Capture the cell that displays the provided text and extract its (x, y) central coordinate. 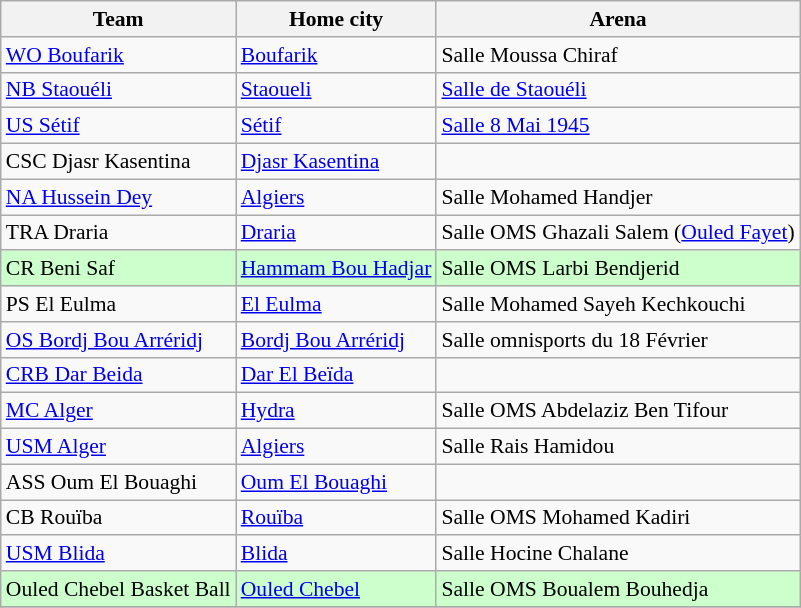
El Eulma (336, 304)
Salle OMS Mohamed Kadiri (618, 518)
Home city (336, 19)
Boufarik (336, 55)
MC Alger (118, 411)
CRB Dar Beida (118, 375)
WO Boufarik (118, 55)
ASS Oum El Bouaghi (118, 482)
USM Blida (118, 554)
USM Alger (118, 447)
Salle Moussa Chiraf (618, 55)
Salle de Staouéli (618, 90)
Salle OMS Ghazali Salem (Ouled Fayet) (618, 233)
Oum El Bouaghi (336, 482)
CR Beni Saf (118, 269)
Salle Hocine Chalane (618, 554)
Sétif (336, 126)
Salle Rais Hamidou (618, 447)
Dar El Beïda (336, 375)
Hydra (336, 411)
OS Bordj Bou Arréridj (118, 340)
Salle OMS Larbi Bendjerid (618, 269)
Djasr Kasentina (336, 162)
Salle Mohamed Sayeh Kechkouchi (618, 304)
Salle OMS Abdelaziz Ben Tifour (618, 411)
Bordj Bou Arréridj (336, 340)
CSC Djasr Kasentina (118, 162)
Ouled Chebel (336, 589)
Salle omnisports du 18 Février (618, 340)
NA Hussein Dey (118, 197)
Salle OMS Boualem Bouhedja (618, 589)
TRA Draria (118, 233)
Arena (618, 19)
Hammam Bou Hadjar (336, 269)
CB Rouïba (118, 518)
Draria (336, 233)
PS El Eulma (118, 304)
Team (118, 19)
Ouled Chebel Basket Ball (118, 589)
Rouïba (336, 518)
Staoueli (336, 90)
Salle Mohamed Handjer (618, 197)
NB Staouéli (118, 90)
Blida (336, 554)
Salle 8 Mai 1945 (618, 126)
US Sétif (118, 126)
